From the cell containing the given text, extract its center point as (X, Y) coordinate. 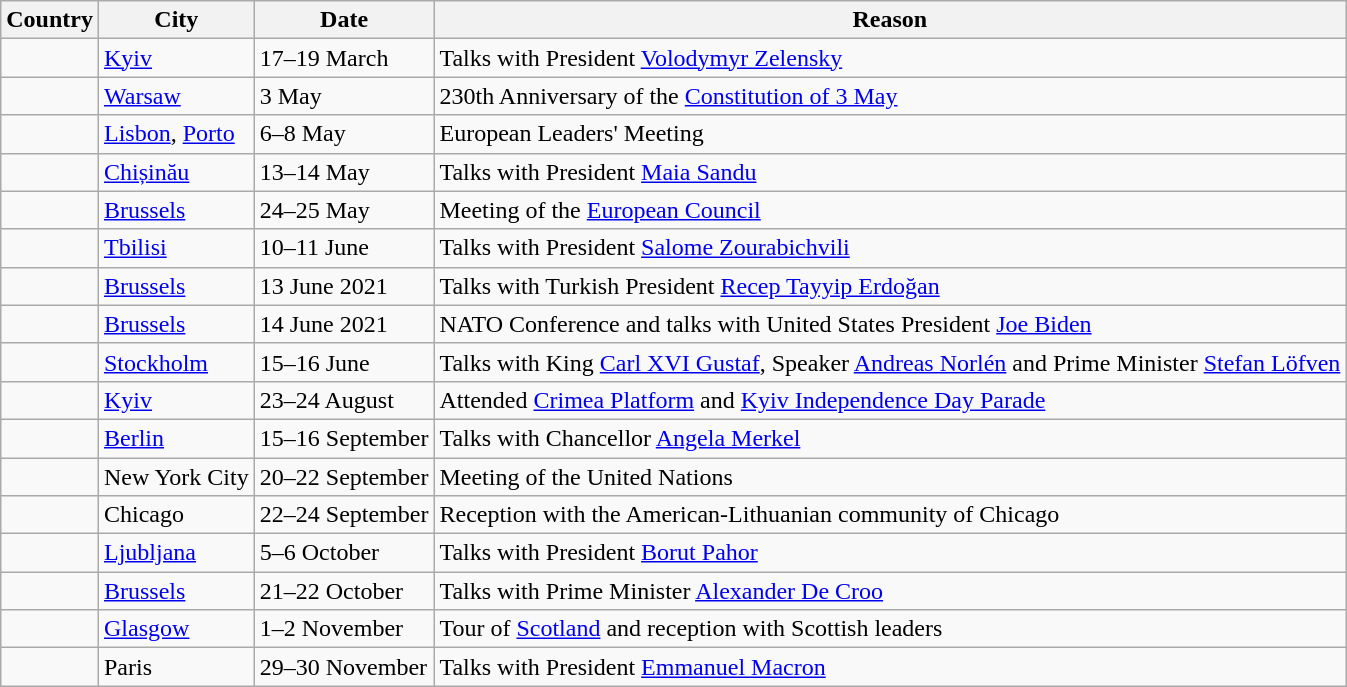
Lisbon, Porto (176, 134)
20–22 September (344, 477)
230th Anniversary of the Constitution of 3 May (890, 96)
Talks with Prime Minister Alexander De Croo (890, 591)
13 June 2021 (344, 286)
13–14 May (344, 172)
Talks with President Borut Pahor (890, 553)
Berlin (176, 438)
29–30 November (344, 667)
Chișinău (176, 172)
5–6 October (344, 553)
1–2 November (344, 629)
Country (50, 20)
3 May (344, 96)
Tour of Scotland and reception with Scottish leaders (890, 629)
Talks with President Salome Zourabichvili (890, 248)
Ljubljana (176, 553)
22–24 September (344, 515)
10–11 June (344, 248)
17–19 March (344, 58)
Attended Crimea Platform and Kyiv Independence Day Parade (890, 400)
Talks with President Maia Sandu (890, 172)
Reason (890, 20)
24–25 May (344, 210)
Date (344, 20)
Glasgow (176, 629)
European Leaders' Meeting (890, 134)
Talks with Chancellor Angela Merkel (890, 438)
New York City (176, 477)
Meeting of the United Nations (890, 477)
Chicago (176, 515)
15–16 September (344, 438)
Warsaw (176, 96)
Talks with Turkish President Recep Tayyip Erdoğan (890, 286)
Paris (176, 667)
Talks with King Carl XVI Gustaf, Speaker Andreas Norlén and Prime Minister Stefan Löfven (890, 362)
14 June 2021 (344, 324)
6–8 May (344, 134)
Meeting of the European Council (890, 210)
Stockholm (176, 362)
NATO Conference and talks with United States President Joe Biden (890, 324)
Talks with President Volodymyr Zelensky (890, 58)
23–24 August (344, 400)
Tbilisi (176, 248)
City (176, 20)
15–16 June (344, 362)
21–22 October (344, 591)
Reception with the American-Lithuanian community of Chicago (890, 515)
Talks with President Emmanuel Macron (890, 667)
